Locate the cell with the specified text and output its (X, Y) center coordinate. 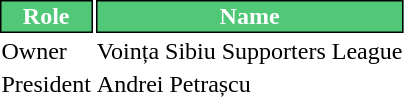
Owner (46, 51)
Role (46, 16)
Name (250, 16)
Voința Sibiu Supporters League (250, 51)
